Detect which cell encompasses the target text, then output its [x, y] center coordinate. 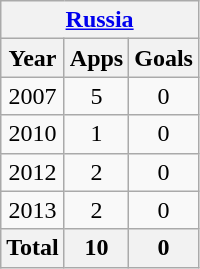
2013 [33, 210]
1 [96, 134]
Total [33, 248]
Apps [96, 58]
10 [96, 248]
2007 [33, 96]
5 [96, 96]
Year [33, 58]
2012 [33, 172]
Russia [100, 20]
Goals [164, 58]
2010 [33, 134]
